From the cell containing the given text, extract its center point as [X, Y] coordinate. 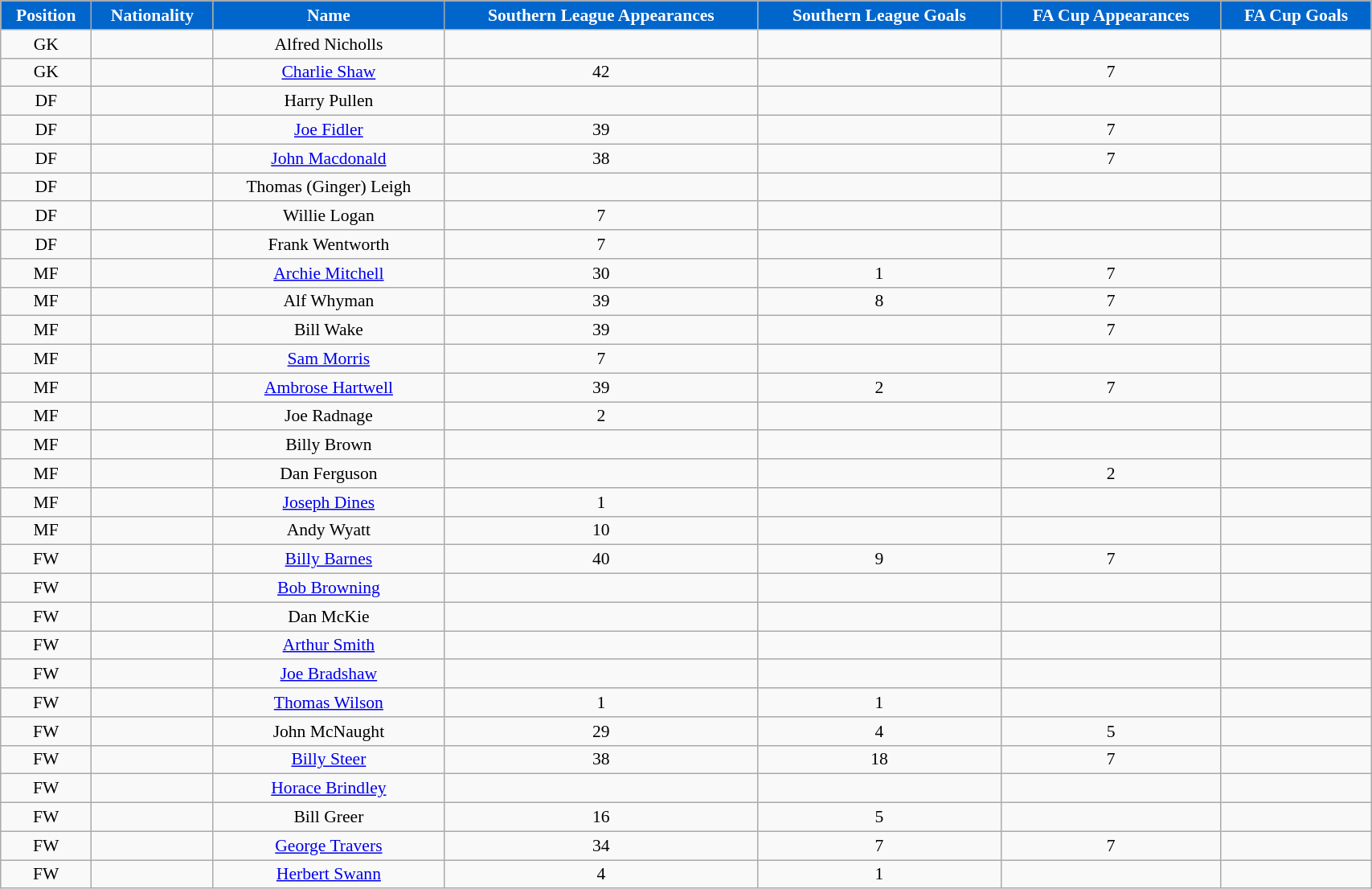
Southern League Goals [879, 15]
George Travers [329, 846]
30 [601, 273]
Herbert Swann [329, 875]
Charlie Shaw [329, 72]
FA Cup Appearances [1111, 15]
Joe Radnage [329, 416]
16 [601, 817]
John Macdonald [329, 158]
Arthur Smith [329, 645]
Bill Greer [329, 817]
Billy Barnes [329, 559]
Horace Brindley [329, 789]
Billy Brown [329, 445]
Joe Fidler [329, 130]
Ambrose Hartwell [329, 387]
Nationality [153, 15]
29 [601, 731]
Bob Browning [329, 588]
Harry Pullen [329, 101]
Alf Whyman [329, 301]
8 [879, 301]
Alfred Nicholls [329, 44]
Position [47, 15]
9 [879, 559]
Willie Logan [329, 216]
34 [601, 846]
Bill Wake [329, 330]
Joe Bradshaw [329, 674]
Billy Steer [329, 760]
Thomas Wilson [329, 703]
40 [601, 559]
18 [879, 760]
Frank Wentworth [329, 244]
Andy Wyatt [329, 531]
FA Cup Goals [1296, 15]
Dan McKie [329, 617]
Thomas (Ginger) Leigh [329, 187]
John McNaught [329, 731]
Sam Morris [329, 359]
Name [329, 15]
Joseph Dines [329, 502]
Dan Ferguson [329, 473]
42 [601, 72]
Southern League Appearances [601, 15]
Archie Mitchell [329, 273]
10 [601, 531]
